Extract the [X, Y] coordinate from the center of the cell holding the provided text.  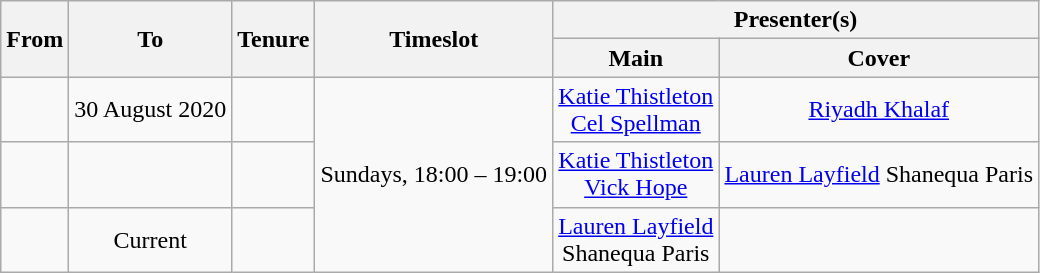
Riyadh Khalaf [879, 110]
Lauren Layfield Shanequa Paris [879, 174]
Current [150, 240]
Cover [879, 58]
Sundays, 18:00 – 19:00 [434, 174]
Katie ThistletonCel Spellman [636, 110]
Katie ThistletonVick Hope [636, 174]
Main [636, 58]
To [150, 39]
Tenure [274, 39]
Presenter(s) [796, 20]
30 August 2020 [150, 110]
Timeslot [434, 39]
Lauren LayfieldShanequa Paris [636, 240]
From [35, 39]
